Extract the (X, Y) coordinate from the center of the cell holding the provided text.  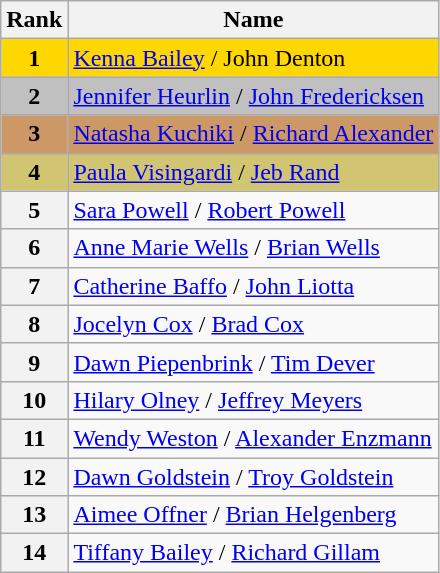
2 (34, 96)
Anne Marie Wells / Brian Wells (254, 248)
3 (34, 134)
9 (34, 362)
1 (34, 58)
6 (34, 248)
Hilary Olney / Jeffrey Meyers (254, 400)
14 (34, 553)
Natasha Kuchiki / Richard Alexander (254, 134)
Catherine Baffo / John Liotta (254, 286)
7 (34, 286)
8 (34, 324)
Wendy Weston / Alexander Enzmann (254, 438)
Aimee Offner / Brian Helgenberg (254, 515)
4 (34, 172)
13 (34, 515)
Dawn Piepenbrink / Tim Dever (254, 362)
Paula Visingardi / Jeb Rand (254, 172)
12 (34, 477)
10 (34, 400)
5 (34, 210)
Sara Powell / Robert Powell (254, 210)
Rank (34, 20)
Kenna Bailey / John Denton (254, 58)
Dawn Goldstein / Troy Goldstein (254, 477)
Jennifer Heurlin / John Fredericksen (254, 96)
Jocelyn Cox / Brad Cox (254, 324)
11 (34, 438)
Name (254, 20)
Tiffany Bailey / Richard Gillam (254, 553)
